Extract the (X, Y) coordinate from the center of the cell holding the provided text.  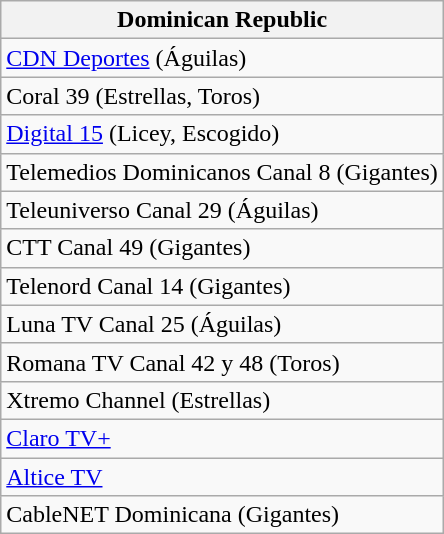
Coral 39 (Estrellas, Toros) (222, 96)
Romana TV Canal 42 y 48 (Toros) (222, 362)
Telemedios Dominicanos Canal 8 (Gigantes) (222, 172)
Xtremo Channel (Estrellas) (222, 400)
Digital 15 (Licey, Escogido) (222, 134)
Claro TV+ (222, 438)
Luna TV Canal 25 (Águilas) (222, 324)
Dominican Republic (222, 20)
CableNET Dominicana (Gigantes) (222, 515)
CTT Canal 49 (Gigantes) (222, 248)
Telenord Canal 14 (Gigantes) (222, 286)
CDN Deportes (Águilas) (222, 58)
Altice TV (222, 477)
Teleuniverso Canal 29 (Águilas) (222, 210)
